Return (x, y) of the center of cell containing provided text 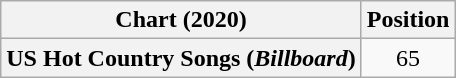
Position (408, 20)
Chart (2020) (181, 20)
US Hot Country Songs (Billboard) (181, 58)
65 (408, 58)
